Return [x, y] of the center of cell containing provided text 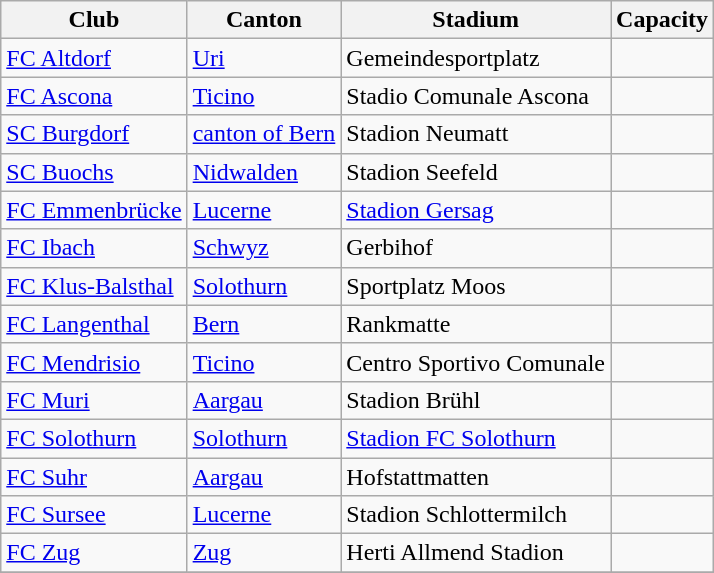
Herti Allmend Stadion [476, 553]
Uri [264, 58]
canton of Bern [264, 134]
Stadion Neumatt [476, 134]
SC Buochs [94, 172]
SC Burgdorf [94, 134]
FC Suhr [94, 477]
Schwyz [264, 248]
Canton [264, 20]
FC Ascona [94, 96]
Sportplatz Moos [476, 286]
Stadion Seefeld [476, 172]
Centro Sportivo Comunale [476, 362]
Bern [264, 324]
Rankmatte [476, 324]
Club [94, 20]
FC Sursee [94, 515]
Stadion FC Solothurn [476, 438]
Stadion Brühl [476, 400]
Stadion Schlottermilch [476, 515]
Nidwalden [264, 172]
FC Ibach [94, 248]
FC Zug [94, 553]
FC Solothurn [94, 438]
Zug [264, 553]
Capacity [662, 20]
Gerbihof [476, 248]
Stadio Comunale Ascona [476, 96]
FC Klus-Balsthal [94, 286]
Stadium [476, 20]
FC Emmenbrücke [94, 210]
FC Altdorf [94, 58]
FC Muri [94, 400]
Gemeindesportplatz [476, 58]
FC Langenthal [94, 324]
Stadion Gersag [476, 210]
Hofstattmatten [476, 477]
FC Mendrisio [94, 362]
